Scan for the cell matching the given text and deliver its [x, y] coordinate at center. 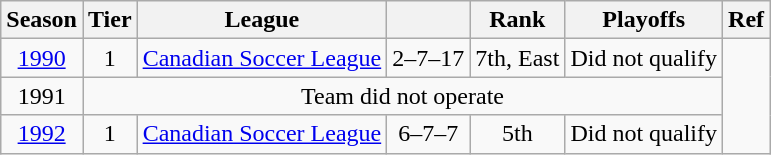
Tier [110, 20]
7th, East [518, 58]
1990 [42, 58]
6–7–7 [428, 134]
Playoffs [644, 20]
League [262, 20]
1992 [42, 134]
Season [42, 20]
Ref [746, 20]
1991 [42, 96]
2–7–17 [428, 58]
5th [518, 134]
Team did not operate [402, 96]
Rank [518, 20]
